From the cell containing the given text, extract its center point as (x, y) coordinate. 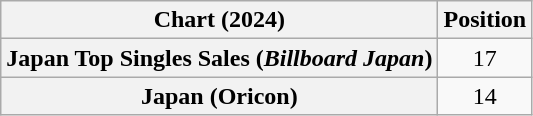
Position (485, 20)
Chart (2024) (220, 20)
17 (485, 58)
Japan Top Singles Sales (Billboard Japan) (220, 58)
14 (485, 96)
Japan (Oricon) (220, 96)
